Scan for the cell matching the given text and deliver its (x, y) coordinate at center. 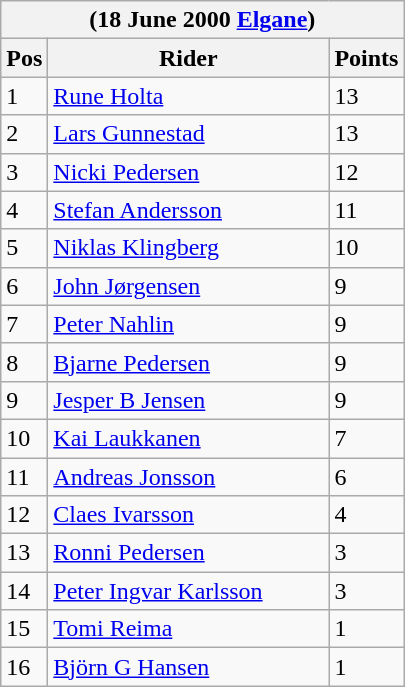
Peter Nahlin (188, 324)
Stefan Andersson (188, 210)
15 (24, 629)
8 (24, 362)
2 (24, 134)
Kai Laukkanen (188, 438)
Pos (24, 58)
Points (366, 58)
Niklas Klingberg (188, 248)
14 (24, 591)
Björn G Hansen (188, 667)
Tomi Reima (188, 629)
Jesper B Jensen (188, 400)
Andreas Jonsson (188, 477)
Lars Gunnestad (188, 134)
Peter Ingvar Karlsson (188, 591)
Claes Ivarsson (188, 515)
5 (24, 248)
Rider (188, 58)
Ronni Pedersen (188, 553)
Rune Holta (188, 96)
John Jørgensen (188, 286)
Nicki Pedersen (188, 172)
16 (24, 667)
Bjarne Pedersen (188, 362)
(18 June 2000 Elgane) (202, 20)
